Pinpoint the cell where the given text exists, returning its [X, Y] midpoint coordinate. 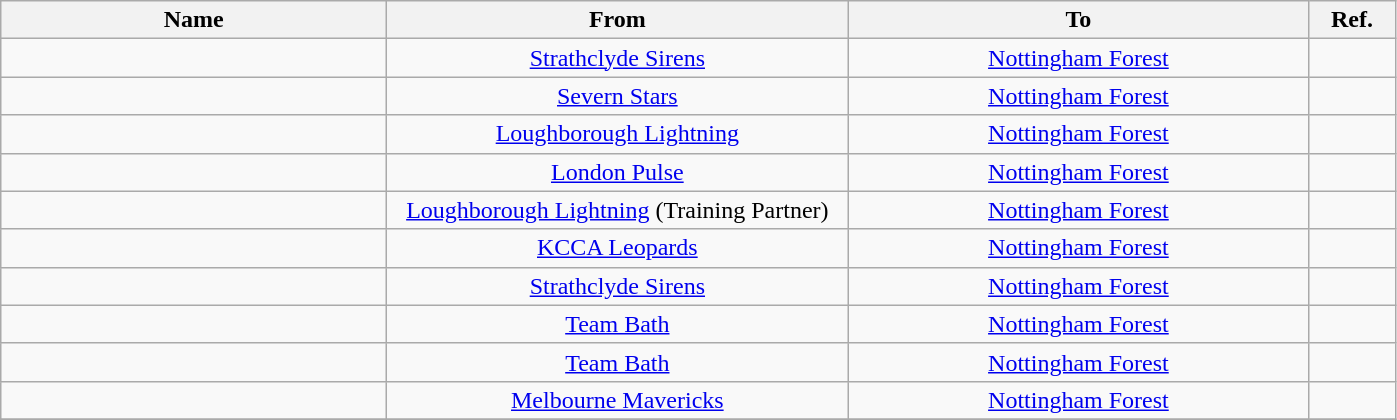
KCCA Leopards [618, 248]
Ref. [1352, 20]
To [1078, 20]
Name [194, 20]
Loughborough Lightning [618, 134]
From [618, 20]
Melbourne Mavericks [618, 400]
London Pulse [618, 172]
Loughborough Lightning (Training Partner) [618, 210]
Severn Stars [618, 96]
